Scan for the cell matching the given text and deliver its [x, y] coordinate at center. 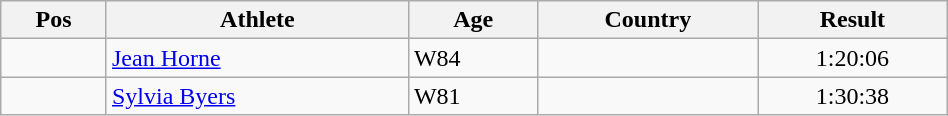
Athlete [257, 20]
Pos [54, 20]
1:30:38 [853, 96]
1:20:06 [853, 58]
Sylvia Byers [257, 96]
Jean Horne [257, 58]
Country [648, 20]
W84 [473, 58]
W81 [473, 96]
Result [853, 20]
Age [473, 20]
